Detect which cell encompasses the target text, then output its (X, Y) center coordinate. 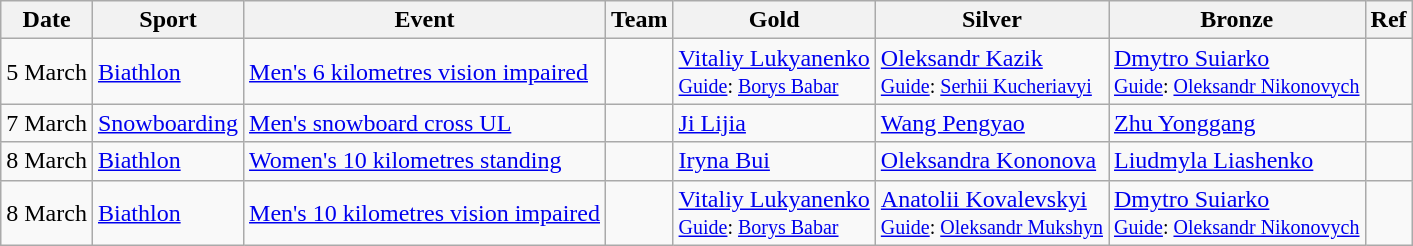
Snowboarding (168, 123)
Date (47, 20)
Anatolii KovalevskyiGuide: Oleksandr Mukshyn (992, 212)
Women's 10 kilometres standing (425, 161)
Bronze (1236, 20)
Oleksandr KazikGuide: Serhii Kucheriavyi (992, 72)
Zhu Yonggang (1236, 123)
Oleksandra Kononova (992, 161)
Men's 10 kilometres vision impaired (425, 212)
Event (425, 20)
Wang Pengyao (992, 123)
Liudmyla Liashenko (1236, 161)
Team (640, 20)
Iryna Bui (774, 161)
Sport (168, 20)
Silver (992, 20)
Ref (1388, 20)
5 March (47, 72)
Men's snowboard cross UL (425, 123)
Men's 6 kilometres vision impaired (425, 72)
Ji Lijia (774, 123)
Gold (774, 20)
7 March (47, 123)
